Capture the cell that displays the provided text and extract its [X, Y] central coordinate. 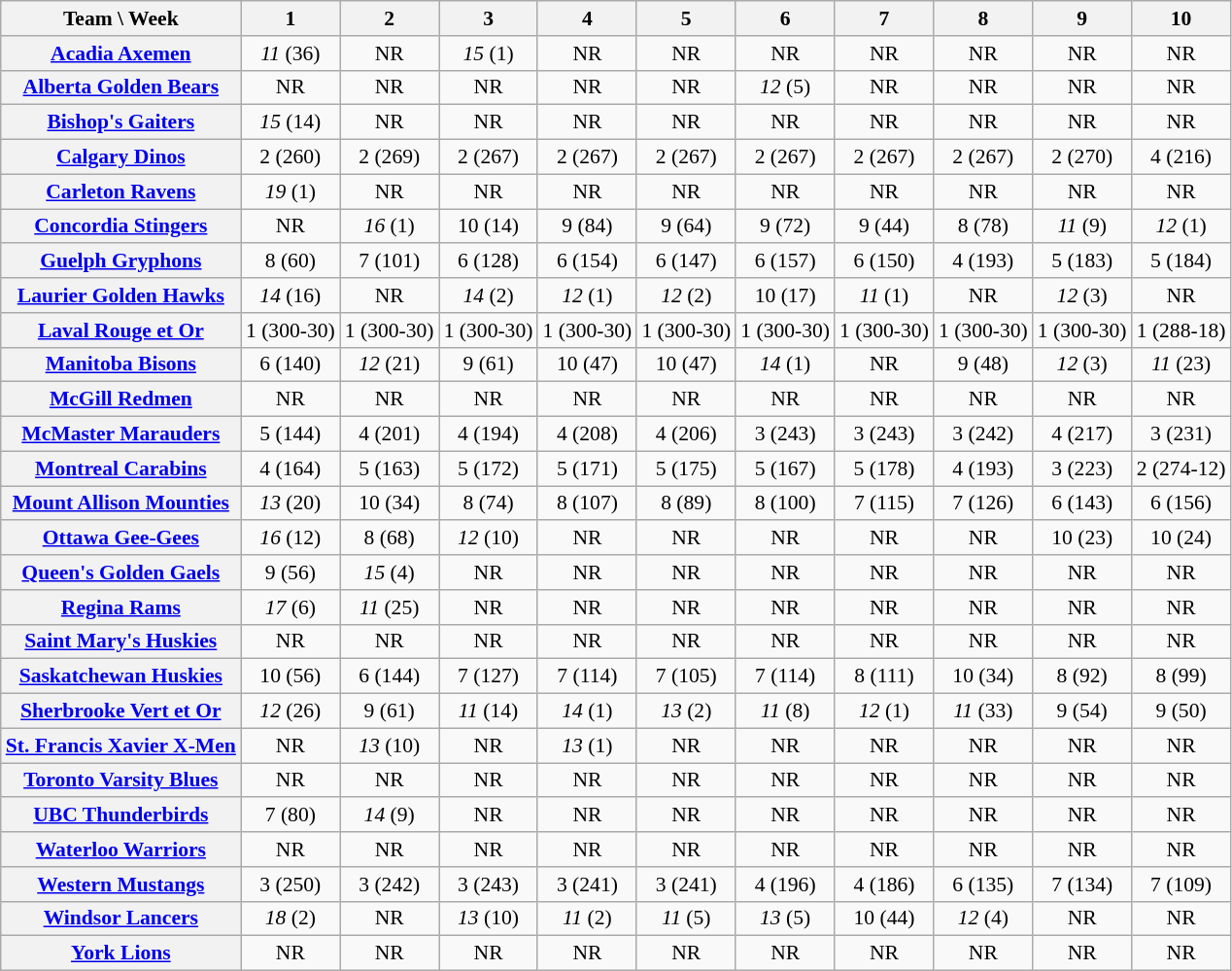
6 (144) [390, 676]
9 [1082, 18]
2 (270) [1082, 157]
Montreal Carabins [120, 468]
8 (92) [1082, 676]
8 [983, 18]
10 (44) [884, 919]
11 (8) [785, 711]
11 (23) [1181, 364]
8 (78) [983, 226]
UBC Thunderbirds [120, 815]
6 (135) [983, 884]
4 (201) [390, 434]
Waterloo Warriors [120, 850]
1 (288-18) [1181, 330]
3 (231) [1181, 434]
8 (74) [489, 503]
4 (194) [489, 434]
8 (60) [291, 261]
Queen's Golden Gaels [120, 572]
McGill Redmen [120, 399]
12 (10) [489, 538]
15 (4) [390, 572]
9 (72) [785, 226]
1 [291, 18]
Toronto Varsity Blues [120, 780]
5 (167) [785, 468]
10 [1181, 18]
10 (23) [1082, 538]
10 (17) [785, 295]
Regina Rams [120, 607]
6 (147) [686, 261]
6 (156) [1181, 503]
6 (128) [489, 261]
18 (2) [291, 919]
Guelph Gryphons [120, 261]
11 (1) [884, 295]
5 [686, 18]
3 (223) [1082, 468]
14 (2) [489, 295]
15 (1) [489, 53]
7 (109) [1181, 884]
7 (115) [884, 503]
Alberta Golden Bears [120, 87]
5 (178) [884, 468]
York Lions [120, 954]
7 (80) [291, 815]
12 (4) [983, 919]
11 (9) [1082, 226]
12 (5) [785, 87]
14 (16) [291, 295]
3 (250) [291, 884]
5 (144) [291, 434]
6 (154) [587, 261]
4 (216) [1181, 157]
16 (1) [390, 226]
8 (100) [785, 503]
Calgary Dinos [120, 157]
Ottawa Gee-Gees [120, 538]
Team \ Week [120, 18]
12 (2) [686, 295]
10 (24) [1181, 538]
8 (111) [884, 676]
Carleton Ravens [120, 191]
7 (134) [1082, 884]
12 (21) [390, 364]
13 (20) [291, 503]
5 (171) [587, 468]
4 (217) [1082, 434]
6 (143) [1082, 503]
5 (184) [1181, 261]
5 (172) [489, 468]
11 (5) [686, 919]
4 (164) [291, 468]
11 (25) [390, 607]
9 (48) [983, 364]
9 (84) [587, 226]
11 (2) [587, 919]
14 (9) [390, 815]
17 (6) [291, 607]
St. Francis Xavier X-Men [120, 746]
5 (183) [1082, 261]
2 (260) [291, 157]
Acadia Axemen [120, 53]
5 (163) [390, 468]
Western Mustangs [120, 884]
4 (206) [686, 434]
11 (33) [983, 711]
Saskatchewan Huskies [120, 676]
8 (99) [1181, 676]
Laval Rouge et Or [120, 330]
11 (14) [489, 711]
2 (269) [390, 157]
9 (44) [884, 226]
15 (14) [291, 122]
8 (107) [587, 503]
2 [390, 18]
Bishop's Gaiters [120, 122]
10 (56) [291, 676]
6 (140) [291, 364]
Saint Mary's Huskies [120, 642]
4 (186) [884, 884]
2 (274-12) [1181, 468]
16 (12) [291, 538]
Windsor Lancers [120, 919]
9 (56) [291, 572]
8 (89) [686, 503]
Mount Allison Mounties [120, 503]
5 (175) [686, 468]
6 (150) [884, 261]
10 (14) [489, 226]
6 (157) [785, 261]
McMaster Marauders [120, 434]
11 (36) [291, 53]
9 (64) [686, 226]
9 (54) [1082, 711]
8 (68) [390, 538]
4 (208) [587, 434]
7 (101) [390, 261]
4 [587, 18]
9 (50) [1181, 711]
13 (1) [587, 746]
Concordia Stingers [120, 226]
Laurier Golden Hawks [120, 295]
12 (26) [291, 711]
7 [884, 18]
3 [489, 18]
7 (127) [489, 676]
19 (1) [291, 191]
4 (196) [785, 884]
13 (5) [785, 919]
Manitoba Bisons [120, 364]
13 (2) [686, 711]
7 (126) [983, 503]
6 [785, 18]
Sherbrooke Vert et Or [120, 711]
7 (105) [686, 676]
